Pinpoint the cell where the given text exists, returning its [X, Y] midpoint coordinate. 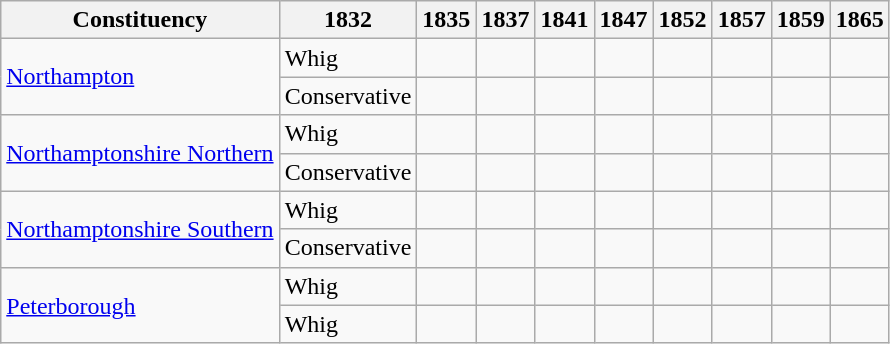
1859 [800, 20]
1865 [860, 20]
Northamptonshire Northern [140, 153]
Peterborough [140, 305]
1837 [506, 20]
Constituency [140, 20]
1852 [682, 20]
Northampton [140, 77]
1835 [446, 20]
1847 [624, 20]
1832 [348, 20]
1841 [564, 20]
1857 [742, 20]
Northamptonshire Southern [140, 229]
